Pinpoint the cell where the given text exists, returning its (x, y) midpoint coordinate. 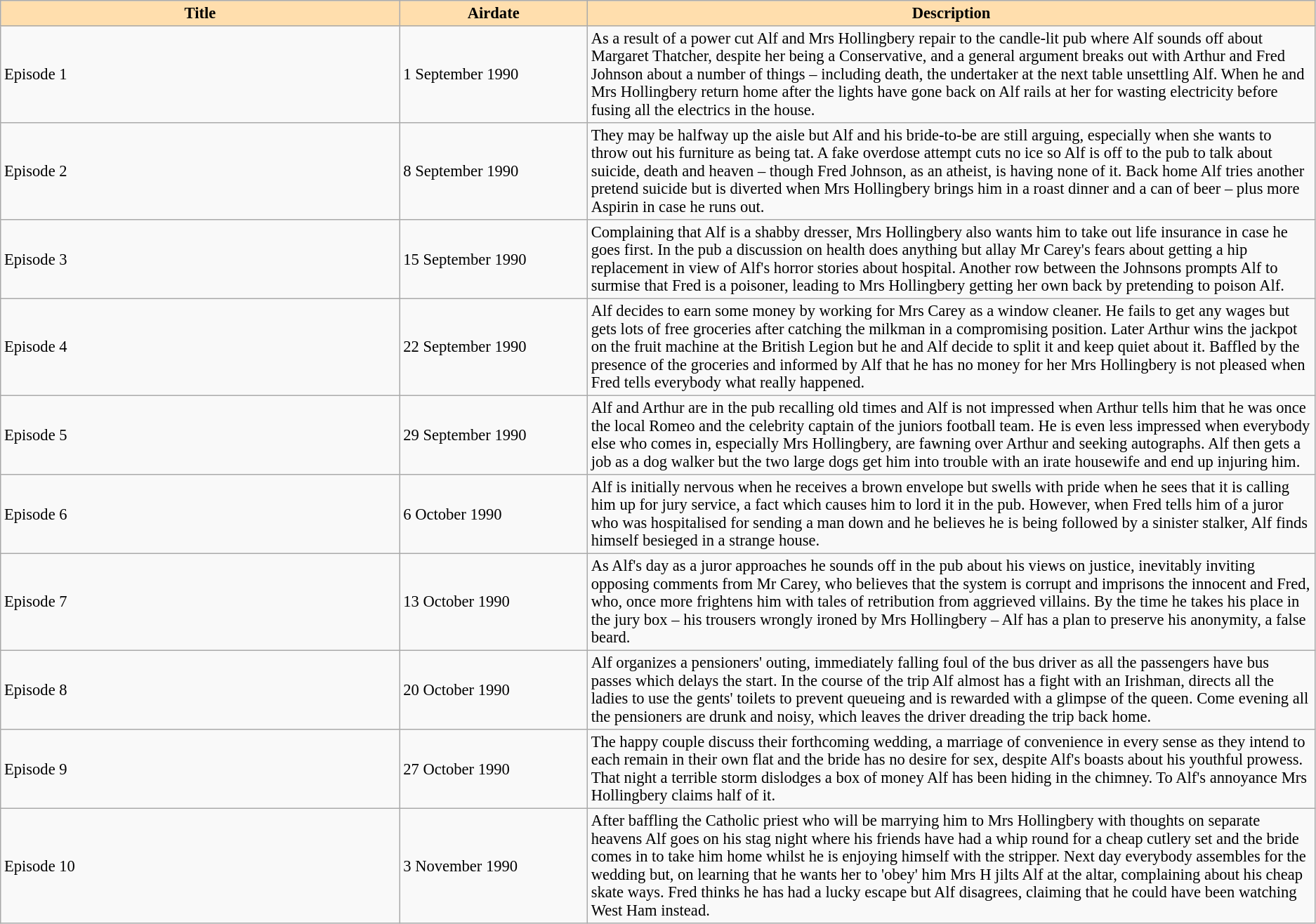
Airdate (493, 13)
Episode 3 (200, 259)
1 September 1990 (493, 74)
15 September 1990 (493, 259)
Episode 1 (200, 74)
8 September 1990 (493, 171)
29 September 1990 (493, 435)
Description (951, 13)
Title (200, 13)
Episode 4 (200, 347)
Episode 2 (200, 171)
Episode 6 (200, 514)
13 October 1990 (493, 602)
Episode 7 (200, 602)
27 October 1990 (493, 769)
Episode 8 (200, 689)
3 November 1990 (493, 866)
6 October 1990 (493, 514)
22 September 1990 (493, 347)
Episode 5 (200, 435)
Episode 10 (200, 866)
Episode 9 (200, 769)
20 October 1990 (493, 689)
